Return [X, Y] of the center of cell containing provided text 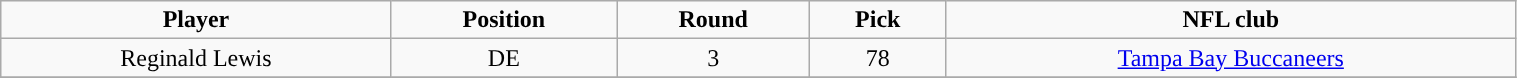
78 [878, 58]
NFL club [1230, 20]
DE [504, 58]
Reginald Lewis [196, 58]
Round [714, 20]
Player [196, 20]
Position [504, 20]
Tampa Bay Buccaneers [1230, 58]
3 [714, 58]
Pick [878, 20]
